Detect which cell encompasses the target text, then output its (X, Y) center coordinate. 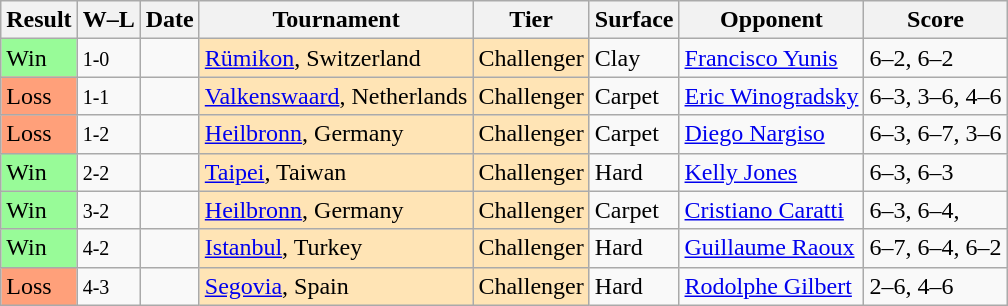
Eric Winogradsky (772, 96)
Rodolphe Gilbert (772, 286)
Valkenswaard, Netherlands (336, 96)
Opponent (772, 20)
2-2 (108, 172)
6–3, 6–4, (936, 210)
6–3, 3–6, 4–6 (936, 96)
Segovia, Spain (336, 286)
Guillaume Raoux (772, 248)
1-1 (108, 96)
Cristiano Caratti (772, 210)
3-2 (108, 210)
4-3 (108, 286)
2–6, 4–6 (936, 286)
6–3, 6–7, 3–6 (936, 134)
W–L (108, 20)
Clay (634, 58)
Tier (531, 20)
Kelly Jones (772, 172)
Taipei, Taiwan (336, 172)
Date (170, 20)
Score (936, 20)
6–3, 6–3 (936, 172)
6–2, 6–2 (936, 58)
1-2 (108, 134)
Result (39, 20)
Diego Nargiso (772, 134)
Francisco Yunis (772, 58)
Istanbul, Turkey (336, 248)
1-0 (108, 58)
6–7, 6–4, 6–2 (936, 248)
Surface (634, 20)
4-2 (108, 248)
Rümikon, Switzerland (336, 58)
Tournament (336, 20)
